Scan for the cell matching the given text and deliver its (x, y) coordinate at center. 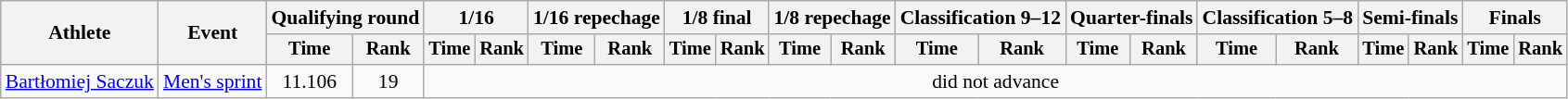
19 (388, 81)
Men's sprint (213, 81)
1/16 (476, 18)
did not advance (996, 81)
Quarter-finals (1131, 18)
1/8 final (717, 18)
1/8 repechage (832, 18)
Finals (1514, 18)
11.106 (309, 81)
Classification 5–8 (1278, 18)
Qualifying round (345, 18)
Athlete (80, 33)
Bartłomiej Saczuk (80, 81)
Semi-finals (1409, 18)
Event (213, 33)
1/16 repechage (597, 18)
Classification 9–12 (981, 18)
